Determine the [x, y] coordinate at the center of the cell enclosing the given text.  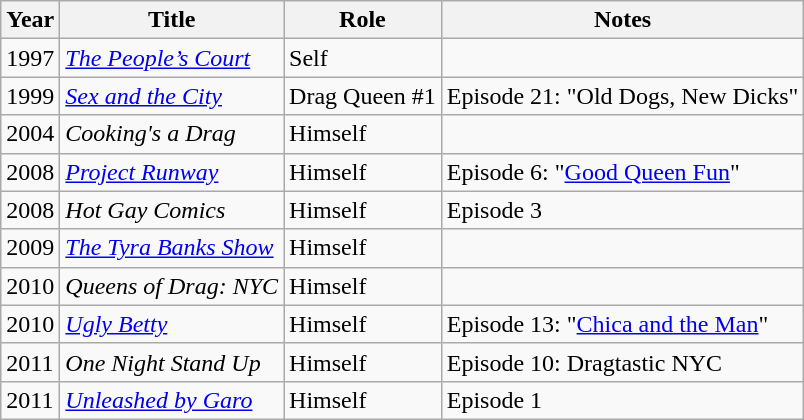
Episode 3 [622, 210]
Hot Gay Comics [172, 210]
Self [363, 58]
The Tyra Banks Show [172, 248]
Episode 13: "Chica and the Man" [622, 324]
Episode 1 [622, 400]
Episode 21: "Old Dogs, New Dicks" [622, 96]
1997 [30, 58]
2004 [30, 134]
One Night Stand Up [172, 362]
Project Runway [172, 172]
2009 [30, 248]
Drag Queen #1 [363, 96]
Unleashed by Garo [172, 400]
Episode 10: Dragtastic NYC [622, 362]
1999 [30, 96]
Episode 6: "Good Queen Fun" [622, 172]
Notes [622, 20]
Role [363, 20]
The People’s Court [172, 58]
Title [172, 20]
Sex and the City [172, 96]
Year [30, 20]
Ugly Betty [172, 324]
Cooking's a Drag [172, 134]
Queens of Drag: NYC [172, 286]
